Provide the (X, Y) coordinate of the cell's center where the given text is located.  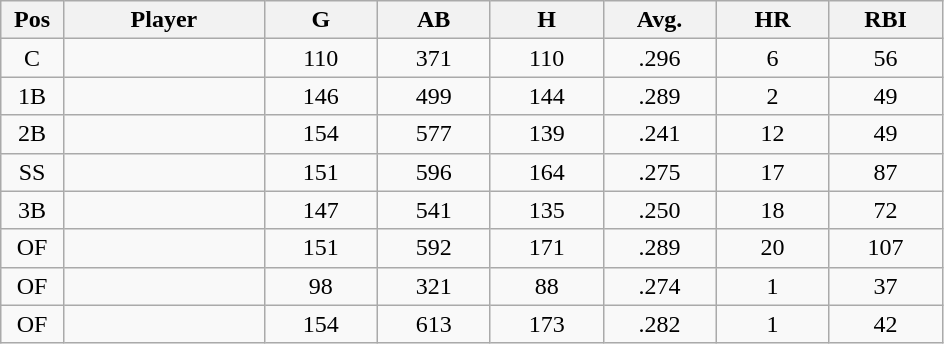
.241 (660, 134)
HR (772, 20)
147 (320, 210)
596 (434, 172)
.274 (660, 286)
1B (32, 96)
56 (886, 58)
37 (886, 286)
371 (434, 58)
139 (546, 134)
2B (32, 134)
Pos (32, 20)
2 (772, 96)
107 (886, 248)
RBI (886, 20)
42 (886, 324)
20 (772, 248)
.275 (660, 172)
72 (886, 210)
541 (434, 210)
Avg. (660, 20)
499 (434, 96)
87 (886, 172)
146 (320, 96)
6 (772, 58)
98 (320, 286)
88 (546, 286)
12 (772, 134)
Player (164, 20)
171 (546, 248)
H (546, 20)
164 (546, 172)
321 (434, 286)
.296 (660, 58)
173 (546, 324)
577 (434, 134)
C (32, 58)
.250 (660, 210)
18 (772, 210)
144 (546, 96)
592 (434, 248)
3B (32, 210)
AB (434, 20)
G (320, 20)
17 (772, 172)
135 (546, 210)
.282 (660, 324)
613 (434, 324)
SS (32, 172)
